Scan for the cell matching the given text and deliver its [x, y] coordinate at center. 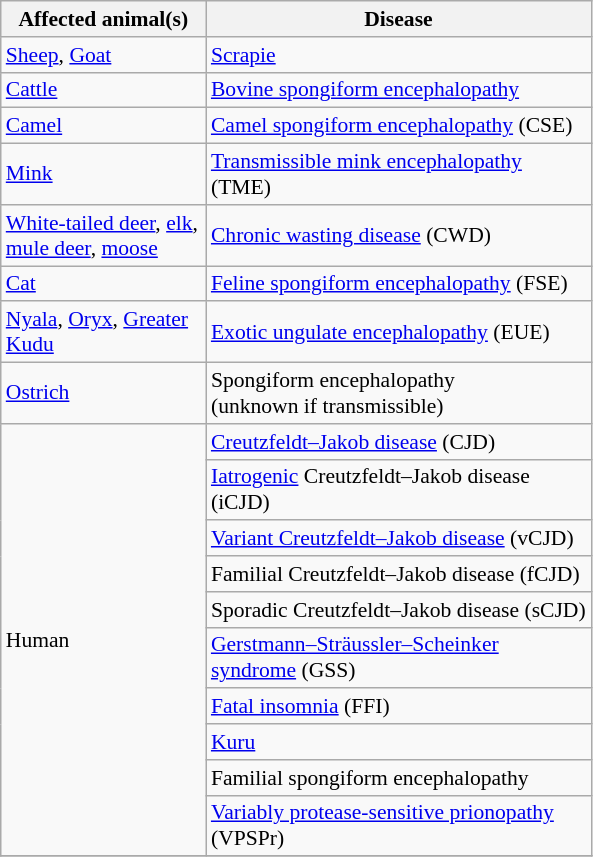
Fatal insomnia (FFI) [398, 707]
Exotic ungulate encephalopathy (EUE) [398, 332]
Spongiform encephalopathy(unknown if transmissible) [398, 394]
Chronic wasting disease (CWD) [398, 236]
Sporadic Creutzfeldt–Jakob disease (sCJD) [398, 610]
Creutzfeldt–Jakob disease (CJD) [398, 442]
Human [104, 640]
Variably protease-sensitive prionopathy (VPSPr) [398, 826]
Ostrich [104, 394]
Cat [104, 284]
Kuru [398, 742]
Familial Creutzfeldt–Jakob disease (fCJD) [398, 574]
Familial spongiform encephalopathy [398, 778]
Sheep, Goat [104, 55]
Disease [398, 19]
Feline spongiform encephalopathy (FSE) [398, 284]
White-tailed deer, elk, mule deer, moose [104, 236]
Mink [104, 174]
Gerstmann–Sträussler–Scheinker syndrome (GSS) [398, 658]
Camel spongiform encephalopathy (CSE) [398, 126]
Camel [104, 126]
Cattle [104, 90]
Scrapie [398, 55]
Transmissible mink encephalopathy (TME) [398, 174]
Nyala, Oryx, Greater Kudu [104, 332]
Affected animal(s) [104, 19]
Bovine spongiform encephalopathy [398, 90]
Iatrogenic Creutzfeldt–Jakob disease (iCJD) [398, 490]
Variant Creutzfeldt–Jakob disease (vCJD) [398, 539]
